Return (X, Y) of the center of cell containing provided text 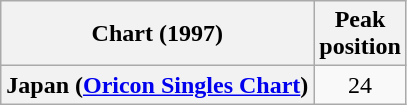
Peakposition (360, 34)
Chart (1997) (158, 34)
Japan (Oricon Singles Chart) (158, 85)
24 (360, 85)
